Return the (X, Y) coordinate for the center point of the cell that contains the specified text.  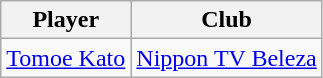
Nippon TV Beleza (226, 58)
Club (226, 20)
Player (66, 20)
Tomoe Kato (66, 58)
